Extract the (X, Y) coordinate from the center of the cell holding the provided text.  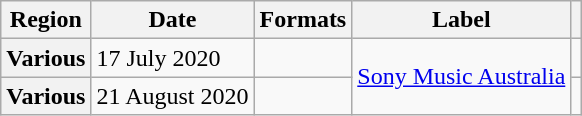
Date (172, 20)
Region (46, 20)
21 August 2020 (172, 96)
Formats (303, 20)
17 July 2020 (172, 58)
Label (462, 20)
Sony Music Australia (462, 77)
